Return the (x, y) coordinate for the center point of the cell that contains the specified text.  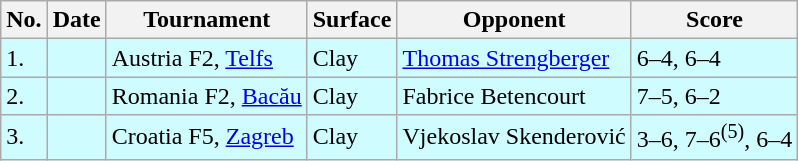
No. (24, 20)
Score (714, 20)
2. (24, 96)
7–5, 6–2 (714, 96)
Croatia F5, Zagreb (206, 138)
3. (24, 138)
Tournament (206, 20)
3–6, 7–6(5), 6–4 (714, 138)
Austria F2, Telfs (206, 58)
Date (76, 20)
Opponent (514, 20)
Romania F2, Bacău (206, 96)
1. (24, 58)
6–4, 6–4 (714, 58)
Surface (352, 20)
Vjekoslav Skenderović (514, 138)
Thomas Strengberger (514, 58)
Fabrice Betencourt (514, 96)
